From the cell containing the given text, extract its center point as [x, y] coordinate. 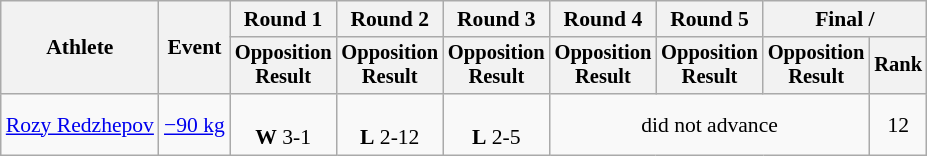
L 2-5 [496, 124]
Round 4 [604, 19]
−90 kg [194, 124]
did not advance [710, 124]
Round 5 [710, 19]
Rank [898, 66]
Event [194, 48]
Final / [845, 19]
12 [898, 124]
Round 1 [284, 19]
Athlete [80, 48]
W 3-1 [284, 124]
L 2-12 [390, 124]
Rozy Redzhepov [80, 124]
Round 3 [496, 19]
Round 2 [390, 19]
